Extract the [x, y] coordinate from the center of the cell holding the provided text.  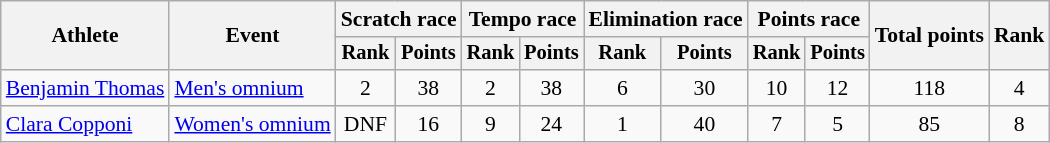
Event [252, 36]
4 [1020, 88]
Benjamin Thomas [86, 88]
30 [704, 88]
DNF [366, 124]
Men's omnium [252, 88]
16 [428, 124]
Scratch race [399, 19]
Points race [809, 19]
Athlete [86, 36]
1 [623, 124]
Women's omnium [252, 124]
85 [930, 124]
12 [837, 88]
Clara Copponi [86, 124]
7 [777, 124]
6 [623, 88]
Elimination race [666, 19]
10 [777, 88]
8 [1020, 124]
Tempo race [523, 19]
5 [837, 124]
118 [930, 88]
40 [704, 124]
24 [551, 124]
9 [491, 124]
Total points [930, 36]
